Scan for the cell matching the given text and deliver its (X, Y) coordinate at center. 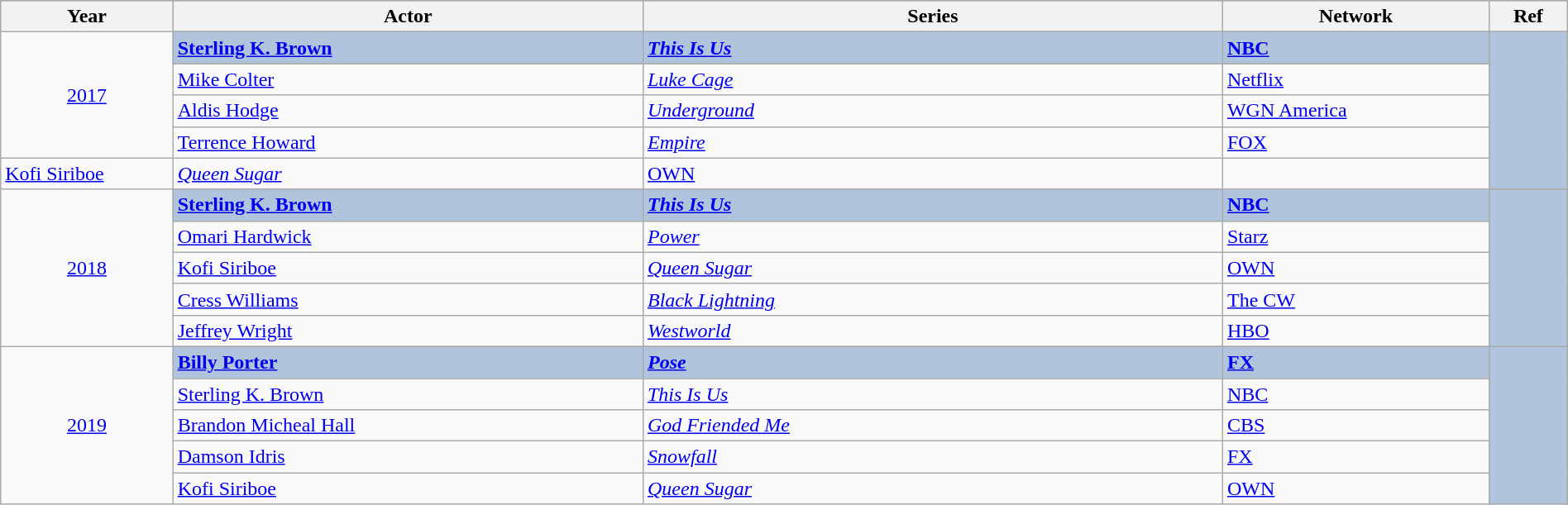
God Friended Me (933, 426)
Series (933, 17)
Cress Williams (408, 299)
CBS (1355, 426)
Pose (933, 362)
WGN America (1355, 111)
Network (1355, 17)
Underground (933, 111)
Omari Hardwick (408, 236)
The CW (1355, 299)
Empire (933, 142)
Netflix (1355, 79)
Mike Colter (408, 79)
Damson Idris (408, 457)
Billy Porter (408, 362)
Power (933, 236)
Starz (1355, 236)
2017 (87, 95)
Snowfall (933, 457)
HBO (1355, 331)
Westworld (933, 331)
Luke Cage (933, 79)
Black Lightning (933, 299)
Year (87, 17)
Terrence Howard (408, 142)
2018 (87, 268)
Actor (408, 17)
Jeffrey Wright (408, 331)
2019 (87, 425)
Ref (1528, 17)
Aldis Hodge (408, 111)
Brandon Micheal Hall (408, 426)
FOX (1355, 142)
